Identify which cell holds the provided text, then report its [X, Y] central coordinate. 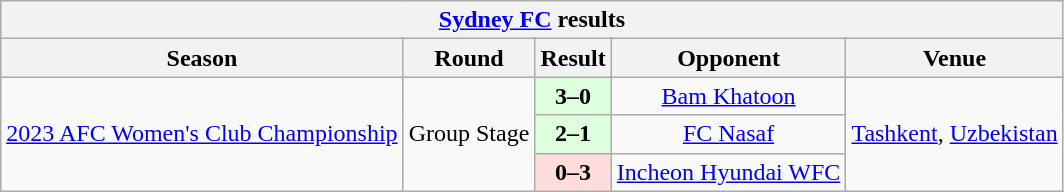
Season [202, 58]
Incheon Hyundai WFC [728, 172]
Opponent [728, 58]
FC Nasaf [728, 134]
Venue [954, 58]
0–3 [573, 172]
Group Stage [469, 134]
2–1 [573, 134]
2023 AFC Women's Club Championship [202, 134]
Result [573, 58]
Sydney FC results [532, 20]
Bam Khatoon [728, 96]
Round [469, 58]
3–0 [573, 96]
Tashkent, Uzbekistan [954, 134]
